Provide the (X, Y) coordinate of the cell's center where the given text is located.  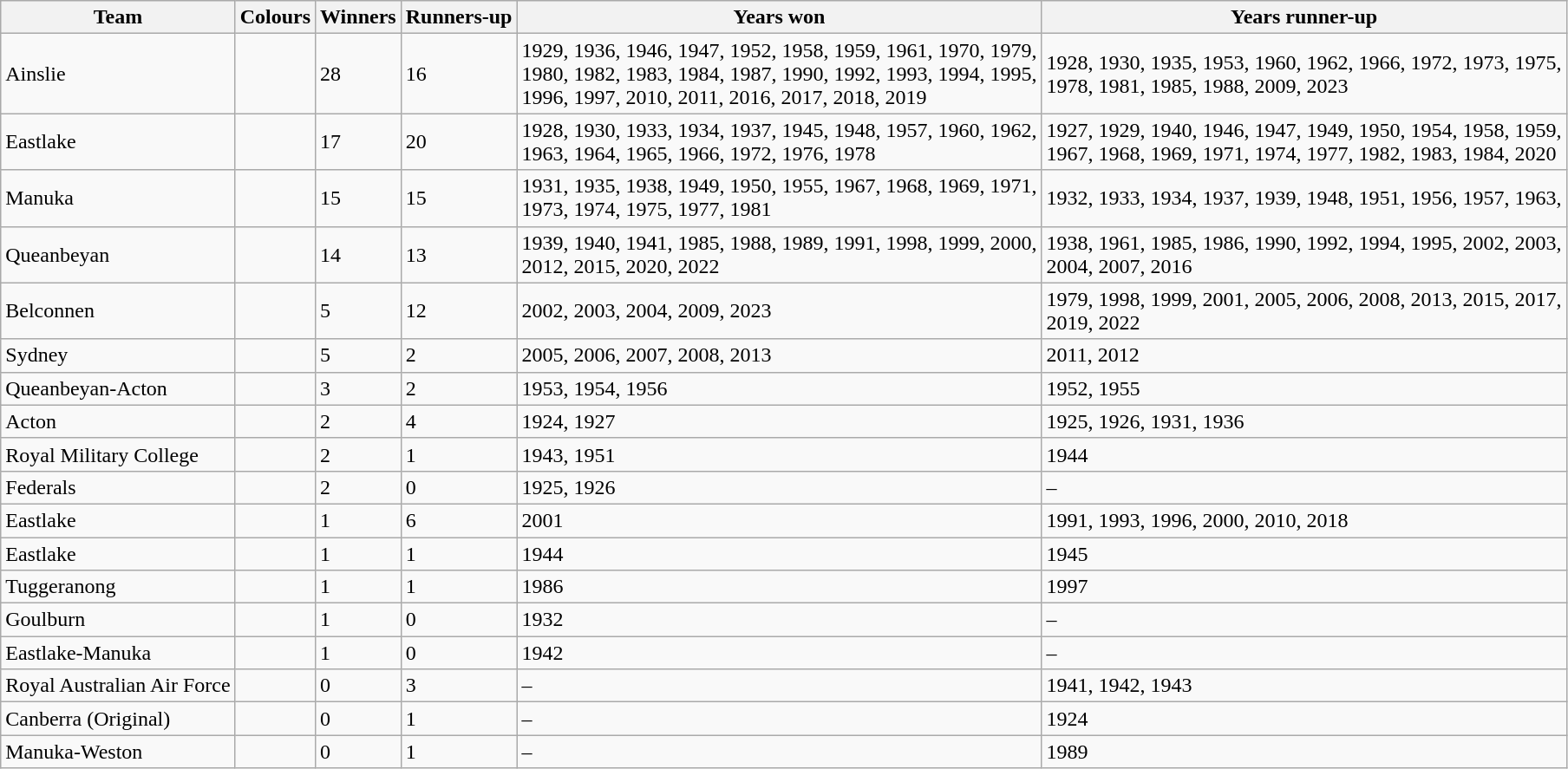
Runners-up (459, 17)
1925, 1926, 1931, 1936 (1304, 421)
16 (459, 74)
Colours (275, 17)
1924 (1304, 719)
1931, 1935, 1938, 1949, 1950, 1955, 1967, 1968, 1969, 1971,1973, 1974, 1975, 1977, 1981 (779, 198)
Goulburn (118, 620)
1942 (779, 653)
Ainslie (118, 74)
1943, 1951 (779, 454)
1928, 1930, 1935, 1953, 1960, 1962, 1966, 1972, 1973, 1975,1978, 1981, 1985, 1988, 2009, 2023 (1304, 74)
14 (359, 255)
1997 (1304, 587)
20 (459, 142)
1932 (779, 620)
Federals (118, 487)
1989 (1304, 752)
Eastlake-Manuka (118, 653)
Manuka (118, 198)
Acton (118, 421)
2005, 2006, 2007, 2008, 2013 (779, 355)
Winners (359, 17)
Manuka-Weston (118, 752)
Queanbeyan-Acton (118, 388)
1938, 1961, 1985, 1986, 1990, 1992, 1994, 1995, 2002, 2003,2004, 2007, 2016 (1304, 255)
1928, 1930, 1933, 1934, 1937, 1945, 1948, 1957, 1960, 1962,1963, 1964, 1965, 1966, 1972, 1976, 1978 (779, 142)
2011, 2012 (1304, 355)
2002, 2003, 2004, 2009, 2023 (779, 310)
13 (459, 255)
1945 (1304, 554)
4 (459, 421)
Years won (779, 17)
1927, 1929, 1940, 1946, 1947, 1949, 1950, 1954, 1958, 1959,1967, 1968, 1969, 1971, 1974, 1977, 1982, 1983, 1984, 2020 (1304, 142)
Sydney (118, 355)
2001 (779, 520)
1925, 1926 (779, 487)
Team (118, 17)
1986 (779, 587)
1979, 1998, 1999, 2001, 2005, 2006, 2008, 2013, 2015, 2017,2019, 2022 (1304, 310)
Tuggeranong (118, 587)
Royal Australian Air Force (118, 686)
Canberra (Original) (118, 719)
1924, 1927 (779, 421)
1939, 1940, 1941, 1985, 1988, 1989, 1991, 1998, 1999, 2000,2012, 2015, 2020, 2022 (779, 255)
1941, 1942, 1943 (1304, 686)
12 (459, 310)
1952, 1955 (1304, 388)
Years runner-up (1304, 17)
1991, 1993, 1996, 2000, 2010, 2018 (1304, 520)
28 (359, 74)
6 (459, 520)
1953, 1954, 1956 (779, 388)
1932, 1933, 1934, 1937, 1939, 1948, 1951, 1956, 1957, 1963, (1304, 198)
17 (359, 142)
Royal Military College (118, 454)
Queanbeyan (118, 255)
Belconnen (118, 310)
